Pinpoint the cell where the given text exists, returning its [X, Y] midpoint coordinate. 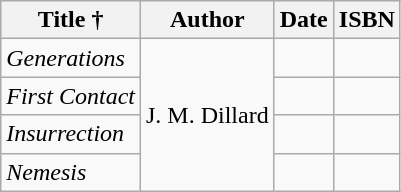
ISBN [366, 20]
Insurrection [71, 134]
Nemesis [71, 172]
Date [304, 20]
First Contact [71, 96]
Generations [71, 58]
Title † [71, 20]
J. M. Dillard [207, 115]
Author [207, 20]
